Provide the (x, y) coordinate of the cell's center where the given text is located.  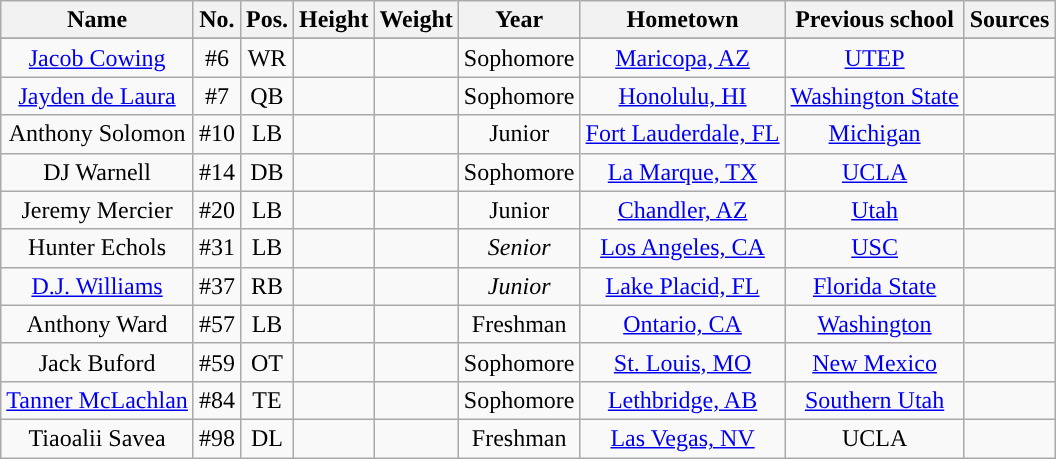
Previous school (874, 20)
Florida State (874, 286)
Washington (874, 324)
Year (519, 20)
Pos. (266, 20)
TE (266, 400)
Lake Placid, FL (682, 286)
Utah (874, 210)
D.J. Williams (98, 286)
Washington State (874, 96)
Michigan (874, 134)
#20 (216, 210)
#10 (216, 134)
USC (874, 248)
#57 (216, 324)
Senior (519, 248)
UTEP (874, 58)
Maricopa, AZ (682, 58)
DL (266, 438)
Tiaoalii Savea (98, 438)
RB (266, 286)
Jeremy Mercier (98, 210)
DJ Warnell (98, 172)
Hometown (682, 20)
Ontario, CA (682, 324)
Weight (416, 20)
#98 (216, 438)
OT (266, 362)
Jayden de Laura (98, 96)
Las Vegas, NV (682, 438)
Los Angeles, CA (682, 248)
#7 (216, 96)
WR (266, 58)
#14 (216, 172)
New Mexico (874, 362)
QB (266, 96)
Lethbridge, AB (682, 400)
Name (98, 20)
La Marque, TX (682, 172)
DB (266, 172)
Height (334, 20)
Fort Lauderdale, FL (682, 134)
Sources (1010, 20)
#59 (216, 362)
Anthony Ward (98, 324)
Southern Utah (874, 400)
Anthony Solomon (98, 134)
Honolulu, HI (682, 96)
#31 (216, 248)
St. Louis, MO (682, 362)
Chandler, AZ (682, 210)
Jacob Cowing (98, 58)
Hunter Echols (98, 248)
Tanner McLachlan (98, 400)
#84 (216, 400)
No. (216, 20)
Jack Buford (98, 362)
#37 (216, 286)
#6 (216, 58)
